Capture the cell that displays the provided text and extract its (X, Y) central coordinate. 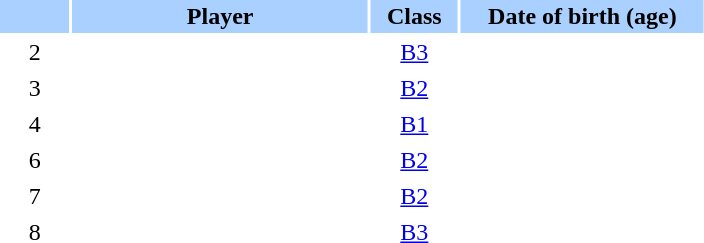
6 (34, 160)
B3 (414, 52)
3 (34, 88)
4 (34, 124)
Player (220, 16)
7 (34, 196)
2 (34, 52)
Class (414, 16)
Date of birth (age) (582, 16)
B1 (414, 124)
